Return the (X, Y) coordinate for the center point of the cell that contains the specified text.  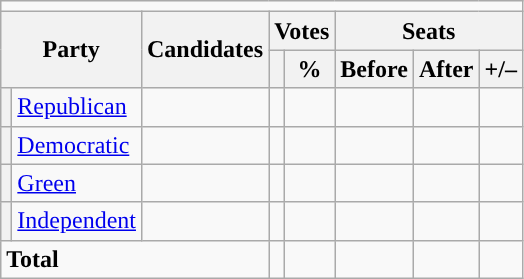
% (309, 69)
Independent (77, 221)
Candidates (204, 50)
Green (77, 183)
Seats (429, 31)
Democratic (77, 145)
Republican (77, 107)
Votes (302, 31)
Before (374, 69)
After (446, 69)
Total (135, 259)
+/– (500, 69)
Party (72, 50)
